Pinpoint the cell where the given text exists, returning its [x, y] midpoint coordinate. 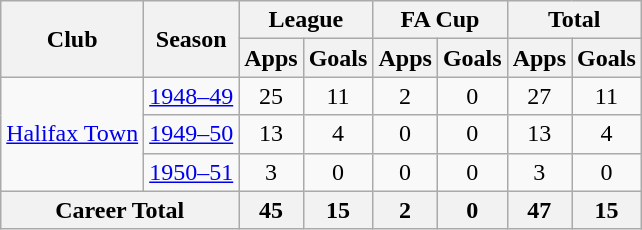
Career Total [120, 210]
25 [271, 96]
27 [539, 96]
League [306, 20]
1950–51 [192, 172]
Total [574, 20]
1948–49 [192, 96]
FA Cup [440, 20]
Halifax Town [72, 134]
47 [539, 210]
1949–50 [192, 134]
45 [271, 210]
Club [72, 39]
Season [192, 39]
